Provide the [x, y] coordinate of the cell's center where the given text is located.  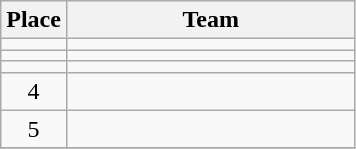
4 [34, 91]
Place [34, 20]
5 [34, 129]
Team [210, 20]
